Search for the cell housing the specified text and yield its (X, Y) center coordinate. 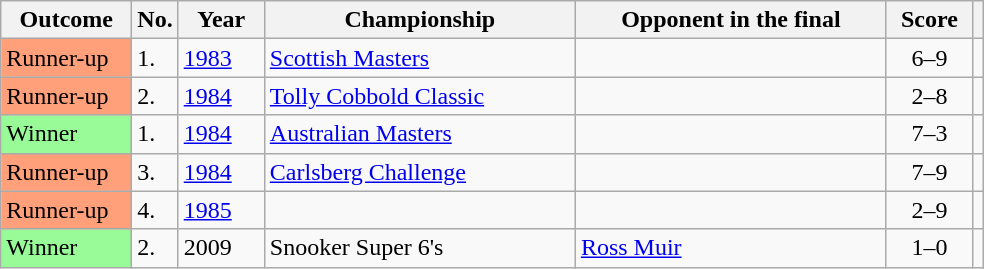
Scottish Masters (420, 58)
6–9 (929, 58)
3. (155, 172)
Tolly Cobbold Classic (420, 96)
Australian Masters (420, 134)
Opponent in the final (730, 20)
Championship (420, 20)
7–9 (929, 172)
2–8 (929, 96)
Year (221, 20)
1985 (221, 210)
Outcome (66, 20)
Score (929, 20)
Ross Muir (730, 248)
1983 (221, 58)
1–0 (929, 248)
2009 (221, 248)
Snooker Super 6's (420, 248)
No. (155, 20)
Carlsberg Challenge (420, 172)
7–3 (929, 134)
2–9 (929, 210)
4. (155, 210)
